Return (x, y) of the center of cell containing provided text 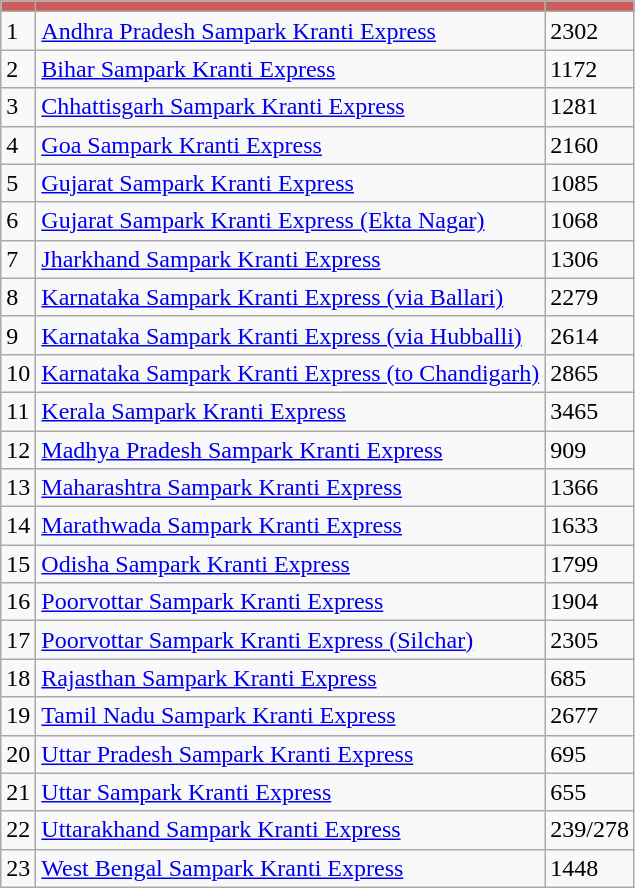
Marathwada Sampark Kranti Express (290, 526)
1366 (590, 488)
1172 (590, 69)
10 (18, 373)
Bihar Sampark Kranti Express (290, 69)
Uttarakhand Sampark Kranti Express (290, 830)
6 (18, 221)
1306 (590, 259)
Andhra Pradesh Sampark Kranti Express (290, 31)
5 (18, 183)
Gujarat Sampark Kranti Express (Ekta Nagar) (290, 221)
3465 (590, 411)
909 (590, 449)
Kerala Sampark Kranti Express (290, 411)
Karnataka Sampark Kranti Express (to Chandigarh) (290, 373)
Chhattisgarh Sampark Kranti Express (290, 107)
12 (18, 449)
Uttar Sampark Kranti Express (290, 792)
2302 (590, 31)
9 (18, 335)
Gujarat Sampark Kranti Express (290, 183)
695 (590, 754)
1633 (590, 526)
1 (18, 31)
15 (18, 564)
13 (18, 488)
1068 (590, 221)
2160 (590, 145)
2305 (590, 640)
20 (18, 754)
Madhya Pradesh Sampark Kranti Express (290, 449)
Uttar Pradesh Sampark Kranti Express (290, 754)
Odisha Sampark Kranti Express (290, 564)
17 (18, 640)
Rajasthan Sampark Kranti Express (290, 678)
1085 (590, 183)
Karnataka Sampark Kranti Express (via Hubballi) (290, 335)
Maharashtra Sampark Kranti Express (290, 488)
239/278 (590, 830)
West Bengal Sampark Kranti Express (290, 868)
16 (18, 602)
18 (18, 678)
Jharkhand Sampark Kranti Express (290, 259)
11 (18, 411)
Goa Sampark Kranti Express (290, 145)
3 (18, 107)
21 (18, 792)
Tamil Nadu Sampark Kranti Express (290, 716)
14 (18, 526)
2677 (590, 716)
1904 (590, 602)
2279 (590, 297)
2 (18, 69)
1448 (590, 868)
685 (590, 678)
1799 (590, 564)
8 (18, 297)
2865 (590, 373)
1281 (590, 107)
7 (18, 259)
23 (18, 868)
22 (18, 830)
2614 (590, 335)
Karnataka Sampark Kranti Express (via Ballari) (290, 297)
19 (18, 716)
Poorvottar Sampark Kranti Express (Silchar) (290, 640)
4 (18, 145)
655 (590, 792)
Poorvottar Sampark Kranti Express (290, 602)
